Determine the [x, y] coordinate at the center of the cell enclosing the given text.  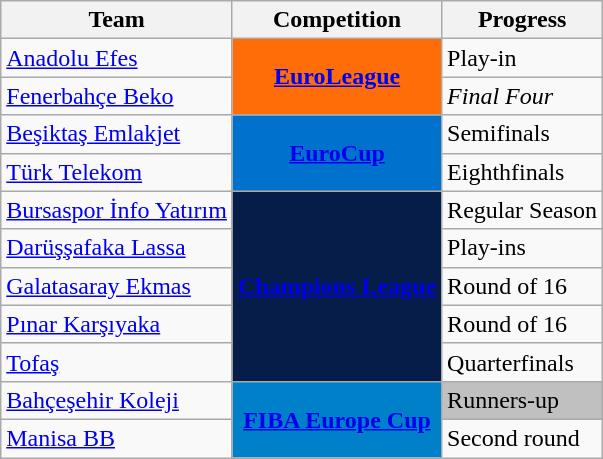
Türk Telekom [117, 172]
Champions League [336, 286]
Pınar Karşıyaka [117, 324]
Anadolu Efes [117, 58]
EuroLeague [336, 77]
Competition [336, 20]
Runners-up [522, 400]
Progress [522, 20]
Galatasaray Ekmas [117, 286]
Manisa BB [117, 438]
Semifinals [522, 134]
Darüşşafaka Lassa [117, 248]
Play-ins [522, 248]
Fenerbahçe Beko [117, 96]
Tofaş [117, 362]
Second round [522, 438]
Bahçeşehir Koleji [117, 400]
Final Four [522, 96]
Quarterfinals [522, 362]
Bursaspor İnfo Yatırım [117, 210]
EuroCup [336, 153]
Play-in [522, 58]
Team [117, 20]
Beşiktaş Emlakjet [117, 134]
Eighthfinals [522, 172]
Regular Season [522, 210]
FIBA Europe Cup [336, 419]
